Extract the [X, Y] coordinate from the center of the cell holding the provided text.  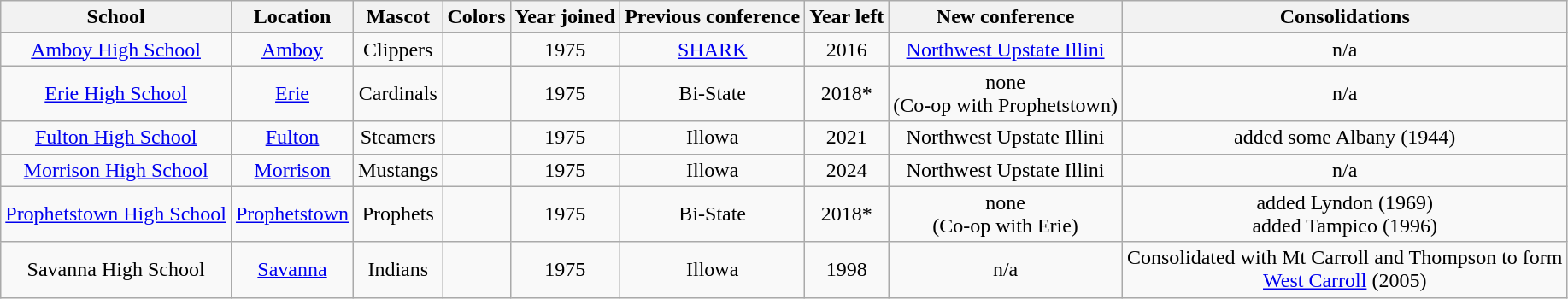
Year joined [566, 17]
Prophets [398, 214]
Morrison High School [116, 170]
2021 [847, 138]
Mascot [398, 17]
Fulton [292, 138]
Erie High School [116, 94]
Steamers [398, 138]
1998 [847, 270]
2016 [847, 50]
2024 [847, 170]
New conference [1006, 17]
Morrison [292, 170]
Year left [847, 17]
none(Co-op with Prophetstown) [1006, 94]
Consolidated with Mt Carroll and Thompson to formWest Carroll (2005) [1345, 270]
Location [292, 17]
Previous conference [713, 17]
added some Albany (1944) [1345, 138]
Indians [398, 270]
Savanna High School [116, 270]
added Lyndon (1969)added Tampico (1996) [1345, 214]
Mustangs [398, 170]
Fulton High School [116, 138]
School [116, 17]
Prophetstown High School [116, 214]
Clippers [398, 50]
Amboy [292, 50]
SHARK [713, 50]
Erie [292, 94]
Amboy High School [116, 50]
Cardinals [398, 94]
Consolidations [1345, 17]
Prophetstown [292, 214]
none(Co-op with Erie) [1006, 214]
Savanna [292, 270]
Colors [477, 17]
